Identify which cell holds the provided text, then report its (X, Y) central coordinate. 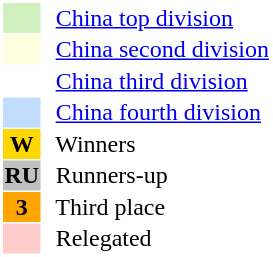
3 (22, 207)
China third division (156, 81)
W (22, 144)
RU (22, 175)
Winners (156, 144)
Third place (156, 207)
Runners-up (156, 175)
Relegated (156, 239)
China top division (156, 18)
China fourth division (156, 113)
China second division (156, 49)
